For the text-containing cell, return its midpoint in [x, y] coordinate format. 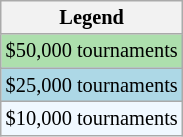
$50,000 tournaments [92, 51]
$10,000 tournaments [92, 118]
$25,000 tournaments [92, 85]
Legend [92, 17]
